Identify which cell holds the provided text, then report its (x, y) central coordinate. 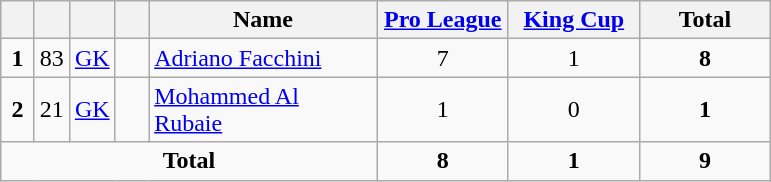
9 (704, 161)
Pro League (442, 20)
2 (18, 110)
0 (574, 110)
Mohammed Al Rubaie (264, 110)
83 (52, 58)
7 (442, 58)
21 (52, 110)
Name (264, 20)
Adriano Facchini (264, 58)
King Cup (574, 20)
